Detect which cell encompasses the target text, then output its [x, y] center coordinate. 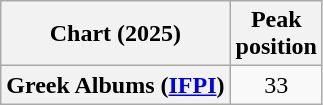
Greek Albums (IFPI) [116, 85]
33 [276, 85]
Peakposition [276, 34]
Chart (2025) [116, 34]
